Return the [x, y] coordinate for the center point of the cell that contains the specified text.  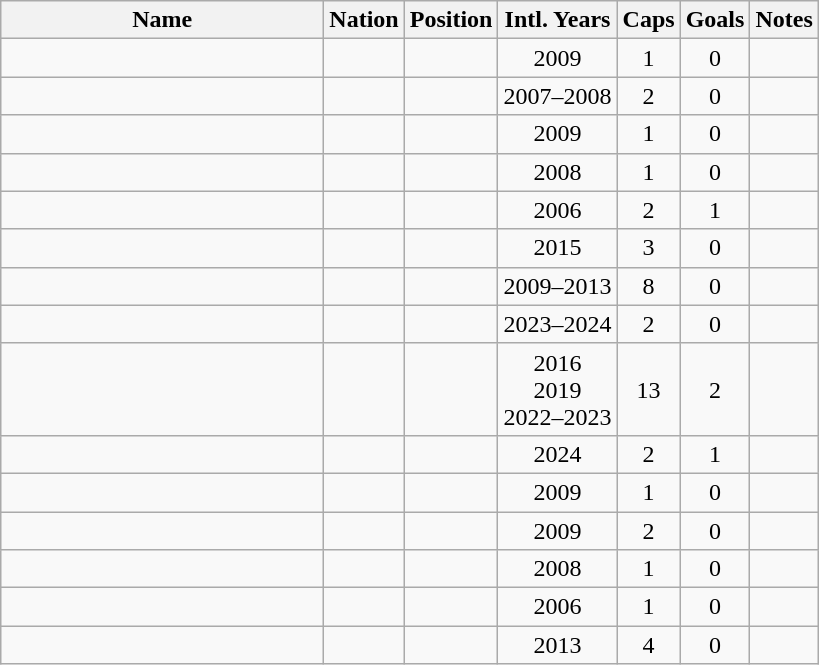
13 [648, 389]
3 [648, 248]
4 [648, 645]
201620192022–2023 [558, 389]
Position [451, 20]
Intl. Years [558, 20]
Notes [784, 20]
Caps [648, 20]
8 [648, 286]
2023–2024 [558, 324]
2024 [558, 454]
2007–2008 [558, 96]
Goals [715, 20]
2013 [558, 645]
Name [162, 20]
2015 [558, 248]
2009–2013 [558, 286]
Nation [364, 20]
